Pinpoint the cell where the given text exists, returning its [X, Y] midpoint coordinate. 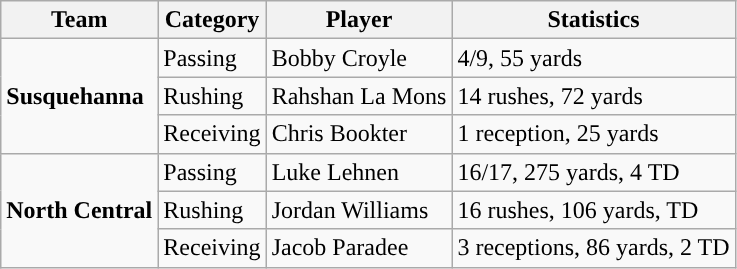
Team [80, 20]
Category [212, 20]
16 rushes, 106 yards, TD [594, 210]
3 receptions, 86 yards, 2 TD [594, 248]
1 reception, 25 yards [594, 134]
4/9, 55 yards [594, 58]
Susquehanna [80, 96]
Bobby Croyle [359, 58]
Chris Bookter [359, 134]
14 rushes, 72 yards [594, 96]
Jacob Paradee [359, 248]
North Central [80, 210]
Jordan Williams [359, 210]
Luke Lehnen [359, 172]
Player [359, 20]
Rahshan La Mons [359, 96]
Statistics [594, 20]
16/17, 275 yards, 4 TD [594, 172]
